Detect which cell encompasses the target text, then output its (x, y) center coordinate. 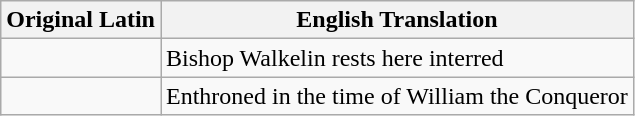
Original Latin (81, 20)
Enthroned in the time of William the Conqueror (396, 96)
Bishop Walkelin rests here interred (396, 58)
English Translation (396, 20)
